From the cell containing the given text, extract its center point as (x, y) coordinate. 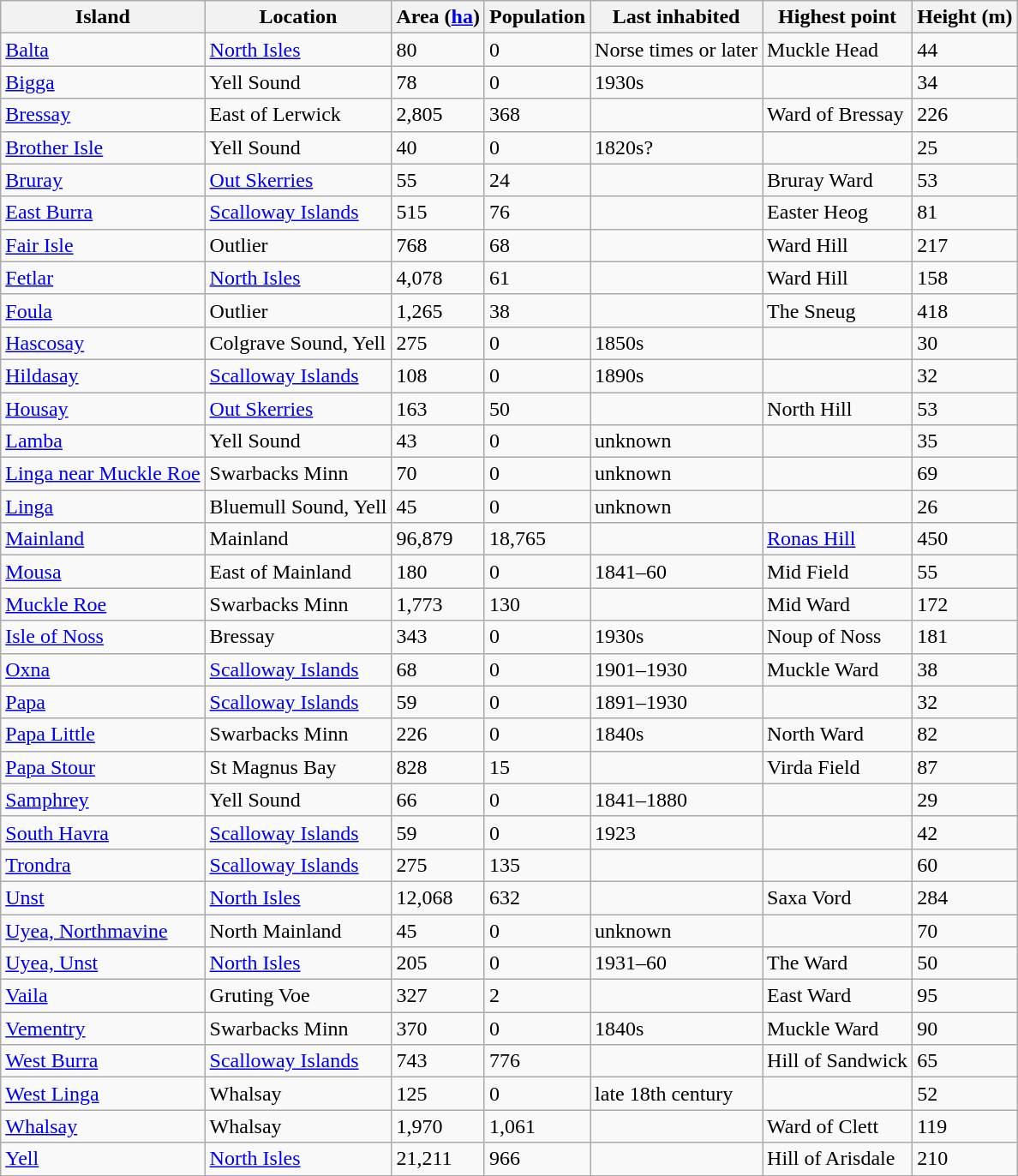
Isle of Noss (103, 637)
Mousa (103, 572)
368 (536, 115)
Trondra (103, 865)
1841–1880 (677, 800)
130 (536, 604)
Saxa Vord (838, 897)
North Hill (838, 409)
Brother Isle (103, 147)
158 (965, 278)
Ward of Bressay (838, 115)
Papa (103, 702)
Oxna (103, 669)
60 (965, 865)
Hildasay (103, 375)
Last inhabited (677, 17)
Easter Heog (838, 213)
205 (439, 963)
West Burra (103, 1061)
87 (965, 767)
Bluemull Sound, Yell (298, 507)
1,265 (439, 310)
966 (536, 1159)
Area (ha) (439, 17)
327 (439, 996)
Hill of Arisdale (838, 1159)
95 (965, 996)
East of Lerwick (298, 115)
Virda Field (838, 767)
81 (965, 213)
370 (439, 1029)
284 (965, 897)
125 (439, 1094)
West Linga (103, 1094)
82 (965, 735)
Bruray Ward (838, 180)
South Havra (103, 832)
1923 (677, 832)
25 (965, 147)
66 (439, 800)
Bruray (103, 180)
632 (536, 897)
172 (965, 604)
Hascosay (103, 343)
Highest point (838, 17)
29 (965, 800)
Muckle Head (838, 50)
515 (439, 213)
15 (536, 767)
Vaila (103, 996)
96,879 (439, 539)
Fair Isle (103, 245)
Height (m) (965, 17)
Noup of Noss (838, 637)
Ward of Clett (838, 1126)
76 (536, 213)
1901–1930 (677, 669)
52 (965, 1094)
Uyea, Unst (103, 963)
2 (536, 996)
Bigga (103, 82)
Balta (103, 50)
Muckle Roe (103, 604)
776 (536, 1061)
24 (536, 180)
65 (965, 1061)
61 (536, 278)
108 (439, 375)
1891–1930 (677, 702)
78 (439, 82)
69 (965, 474)
Location (298, 17)
Colgrave Sound, Yell (298, 343)
1820s? (677, 147)
1,061 (536, 1126)
Gruting Voe (298, 996)
135 (536, 865)
2,805 (439, 115)
119 (965, 1126)
The Sneug (838, 310)
Samphrey (103, 800)
Vementry (103, 1029)
North Ward (838, 735)
163 (439, 409)
828 (439, 767)
Foula (103, 310)
Hill of Sandwick (838, 1061)
80 (439, 50)
210 (965, 1159)
43 (439, 441)
Mid Ward (838, 604)
450 (965, 539)
181 (965, 637)
18,765 (536, 539)
1,970 (439, 1126)
12,068 (439, 897)
1850s (677, 343)
90 (965, 1029)
East Burra (103, 213)
Unst (103, 897)
418 (965, 310)
North Mainland (298, 930)
Fetlar (103, 278)
40 (439, 147)
743 (439, 1061)
21,211 (439, 1159)
4,078 (439, 278)
Uyea, Northmavine (103, 930)
Mid Field (838, 572)
42 (965, 832)
1931–60 (677, 963)
1890s (677, 375)
768 (439, 245)
East of Mainland (298, 572)
St Magnus Bay (298, 767)
Papa Little (103, 735)
1841–60 (677, 572)
Ronas Hill (838, 539)
East Ward (838, 996)
Housay (103, 409)
Linga near Muckle Roe (103, 474)
180 (439, 572)
44 (965, 50)
Island (103, 17)
Norse times or later (677, 50)
34 (965, 82)
1,773 (439, 604)
Papa Stour (103, 767)
The Ward (838, 963)
Yell (103, 1159)
Population (536, 17)
26 (965, 507)
343 (439, 637)
217 (965, 245)
late 18th century (677, 1094)
Linga (103, 507)
Lamba (103, 441)
30 (965, 343)
35 (965, 441)
